Extract the [X, Y] coordinate from the center of the cell holding the provided text.  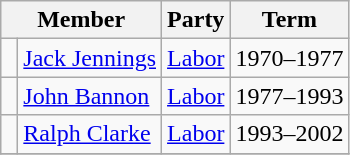
John Bannon [90, 96]
Ralph Clarke [90, 134]
1977–1993 [290, 96]
1970–1977 [290, 58]
Party [196, 20]
Jack Jennings [90, 58]
Member [82, 20]
1993–2002 [290, 134]
Term [290, 20]
